Pinpoint the cell where the given text exists, returning its [x, y] midpoint coordinate. 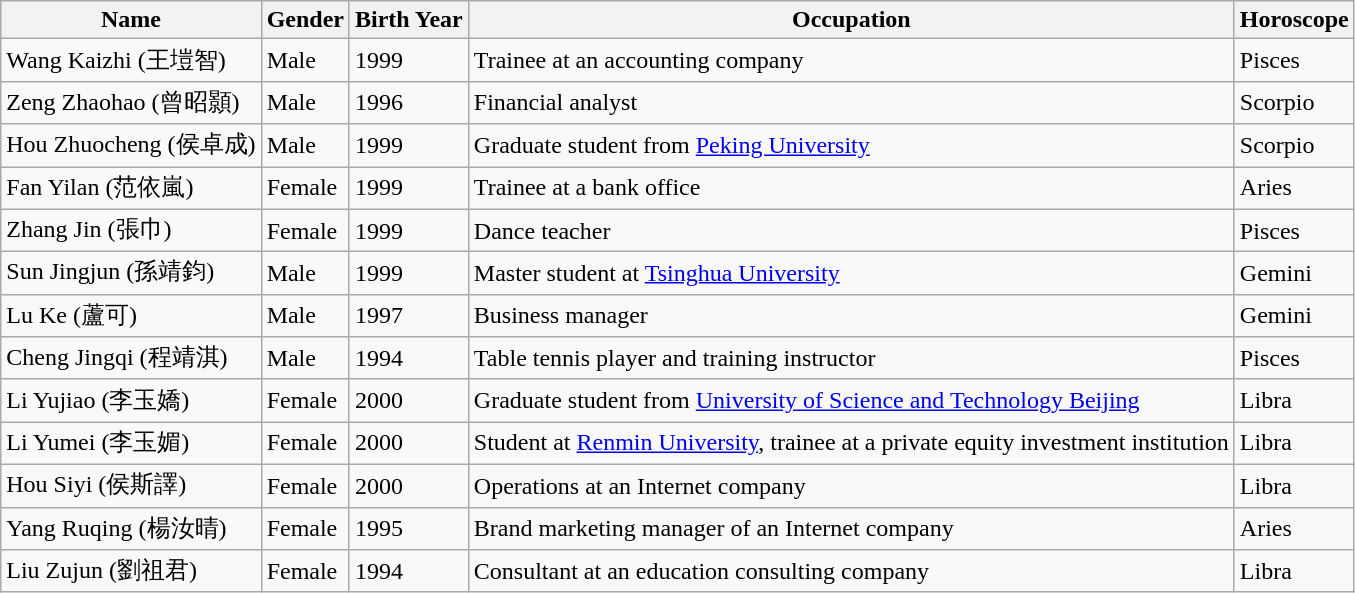
Sun Jingjun (孫靖鈞) [131, 274]
1996 [408, 102]
Hou Zhuocheng (侯卓成) [131, 146]
Consultant at an education consulting company [851, 572]
Li Yujiao (李玉嬌) [131, 400]
Yang Ruqing (楊汝晴) [131, 528]
Master student at Tsinghua University [851, 274]
Zhang Jin (張巾) [131, 230]
1997 [408, 316]
Birth Year [408, 20]
1995 [408, 528]
Gender [305, 20]
Name [131, 20]
Wang Kaizhi (王塏智) [131, 60]
Operations at an Internet company [851, 486]
Graduate student from University of Science and Technology Beijing [851, 400]
Dance teacher [851, 230]
Student at Renmin University, trainee at a private equity investment institution [851, 444]
Brand marketing manager of an Internet company [851, 528]
Fan Yilan (范依嵐) [131, 188]
Hou Siyi (侯斯譯) [131, 486]
Financial analyst [851, 102]
Trainee at a bank office [851, 188]
Table tennis player and training instructor [851, 358]
Horoscope [1294, 20]
Graduate student from Peking University [851, 146]
Cheng Jingqi (程靖淇) [131, 358]
Liu Zujun (劉祖君) [131, 572]
Occupation [851, 20]
Lu Ke (蘆可) [131, 316]
Li Yumei (李玉媚) [131, 444]
Zeng Zhaohao (曾昭顥) [131, 102]
Trainee at an accounting company [851, 60]
Business manager [851, 316]
